From the cell containing the given text, extract its center point as (X, Y) coordinate. 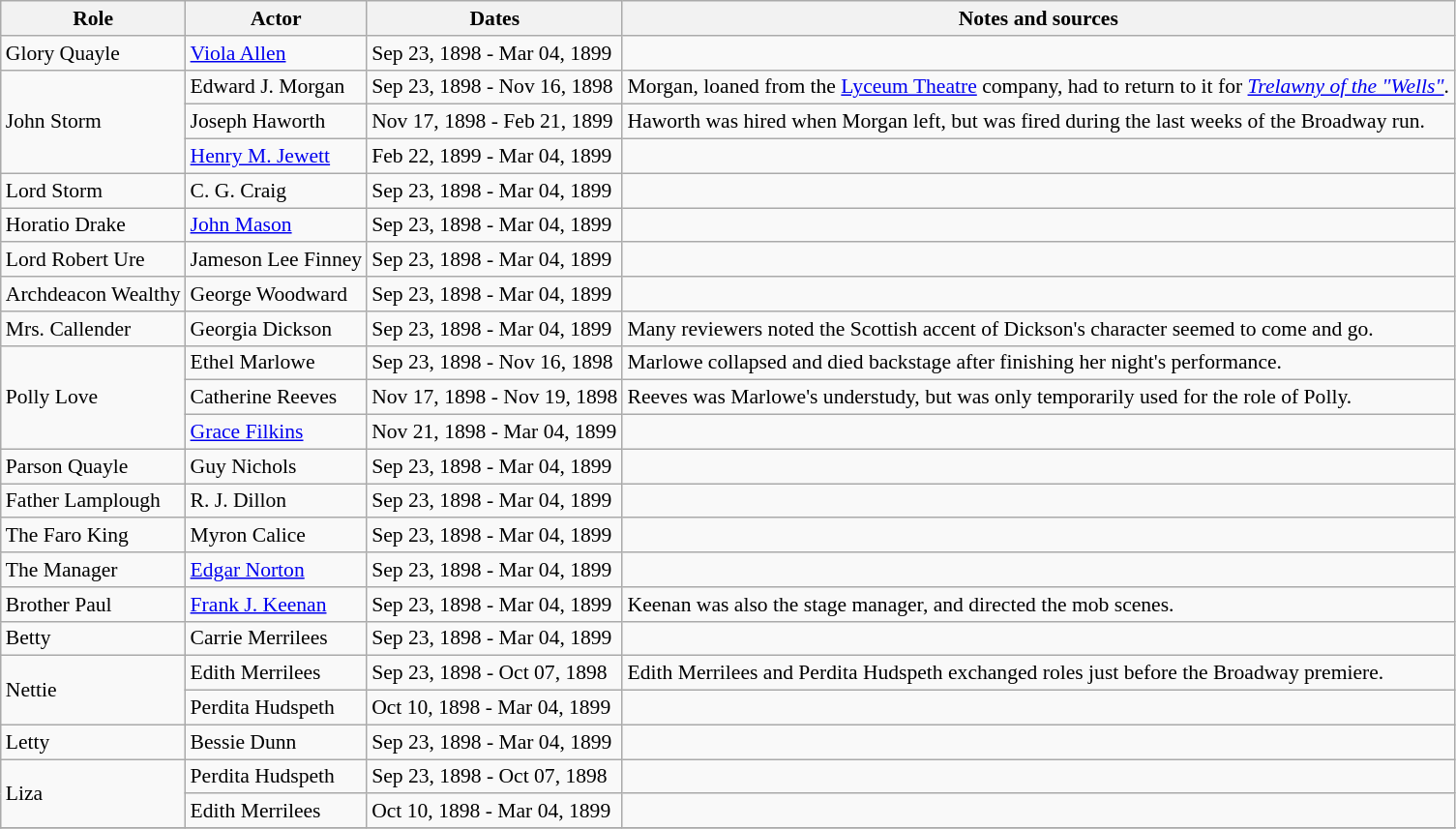
Reeves was Marlowe's understudy, but was only temporarily used for the role of Polly. (1038, 398)
Frank J. Keenan (277, 605)
Nettie (93, 691)
Jameson Lee Finney (277, 260)
Keenan was also the stage manager, and directed the mob scenes. (1038, 605)
John Storm (93, 122)
Haworth was hired when Morgan left, but was fired during the last weeks of the Broadway run. (1038, 122)
Feb 22, 1899 - Mar 04, 1899 (494, 157)
Betty (93, 638)
George Woodward (277, 294)
Actor (277, 18)
Mrs. Callender (93, 329)
Archdeacon Wealthy (93, 294)
Edith Merrilees and Perdita Hudspeth exchanged roles just before the Broadway premiere. (1038, 673)
Guy Nichols (277, 466)
The Manager (93, 570)
Marlowe collapsed and died backstage after finishing her night's performance. (1038, 363)
Brother Paul (93, 605)
Dates (494, 18)
Morgan, loaned from the Lyceum Theatre company, had to return to it for Trelawny of the "Wells". (1038, 87)
Carrie Merrilees (277, 638)
Bessie Dunn (277, 742)
Role (93, 18)
Viola Allen (277, 53)
Liza (93, 793)
Edward J. Morgan (277, 87)
Father Lamplough (93, 501)
John Mason (277, 225)
Polly Love (93, 397)
Grace Filkins (277, 432)
Joseph Haworth (277, 122)
Catherine Reeves (277, 398)
Parson Quayle (93, 466)
Notes and sources (1038, 18)
Glory Quayle (93, 53)
Nov 21, 1898 - Mar 04, 1899 (494, 432)
Many reviewers noted the Scottish accent of Dickson's character seemed to come and go. (1038, 329)
R. J. Dillon (277, 501)
Henry M. Jewett (277, 157)
Lord Robert Ure (93, 260)
Ethel Marlowe (277, 363)
Letty (93, 742)
Nov 17, 1898 - Feb 21, 1899 (494, 122)
Horatio Drake (93, 225)
Edgar Norton (277, 570)
Nov 17, 1898 - Nov 19, 1898 (494, 398)
Myron Calice (277, 536)
The Faro King (93, 536)
Lord Storm (93, 191)
Georgia Dickson (277, 329)
C. G. Craig (277, 191)
